Locate the cell with the specified text and output its [x, y] center coordinate. 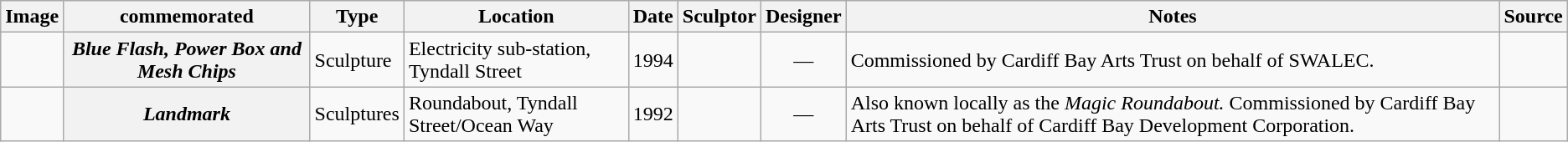
Notes [1173, 17]
Location [516, 17]
Sculptures [357, 114]
Image [32, 17]
Also known locally as the Magic Roundabout. Commissioned by Cardiff Bay Arts Trust on behalf of Cardiff Bay Development Corporation. [1173, 114]
1994 [653, 60]
commemorated [187, 17]
1992 [653, 114]
Roundabout, Tyndall Street/Ocean Way [516, 114]
Landmark [187, 114]
Electricity sub-station, Tyndall Street [516, 60]
Source [1533, 17]
Type [357, 17]
Sculptor [719, 17]
Date [653, 17]
Commissioned by Cardiff Bay Arts Trust on behalf of SWALEC. [1173, 60]
Blue Flash, Power Box and Mesh Chips [187, 60]
Sculpture [357, 60]
Designer [803, 17]
